Identify which cell holds the provided text, then report its [x, y] central coordinate. 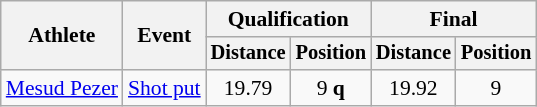
9 [496, 88]
Final [454, 19]
Event [164, 36]
19.92 [414, 88]
Athlete [62, 36]
Mesud Pezer [62, 88]
9 q [331, 88]
19.79 [248, 88]
Shot put [164, 88]
Qualification [288, 19]
